Scan for the cell matching the given text and deliver its [x, y] coordinate at center. 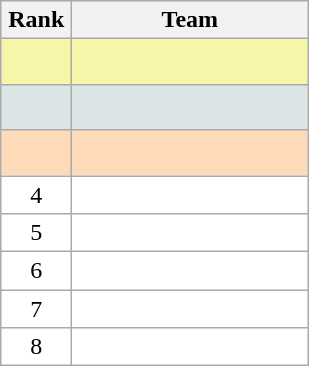
7 [36, 309]
Team [190, 20]
5 [36, 233]
6 [36, 271]
8 [36, 347]
4 [36, 195]
Rank [36, 20]
